Scan for the cell matching the given text and deliver its (X, Y) coordinate at center. 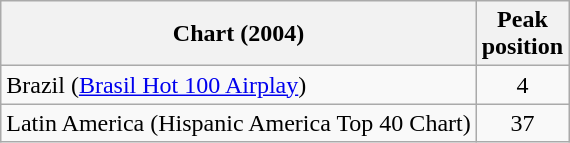
4 (522, 85)
37 (522, 123)
Peakposition (522, 34)
Latin America (Hispanic America Top 40 Chart) (238, 123)
Chart (2004) (238, 34)
Brazil (Brasil Hot 100 Airplay) (238, 85)
